Find where the given text appears and provide that cell's center as (x, y) coordinate. 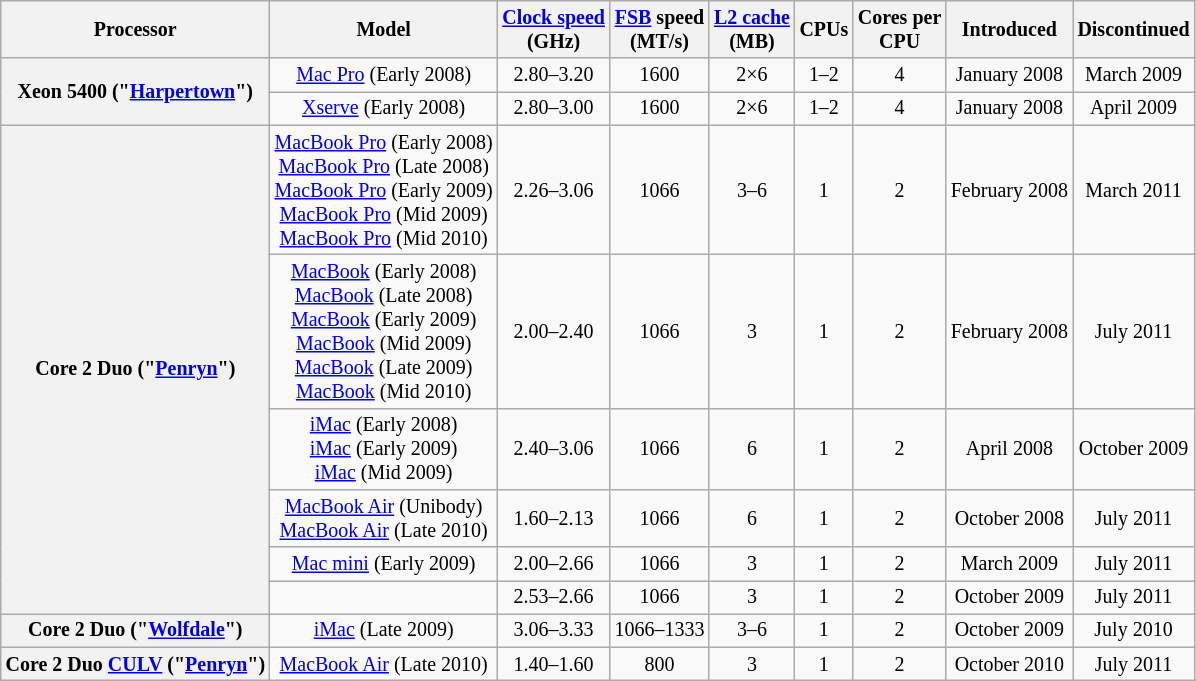
Processor (136, 30)
MacBook Air (Late 2010) (384, 664)
Core 2 Duo CULV ("Penryn") (136, 664)
2.53–2.66 (553, 598)
2.00–2.66 (553, 564)
CPUs (824, 30)
2.40–3.06 (553, 448)
October 2010 (1010, 664)
MacBook Air (Unibody)MacBook Air (Late 2010) (384, 518)
2.26–3.06 (553, 190)
Mac Pro (Early 2008) (384, 76)
Discontinued (1134, 30)
MacBook (Early 2008)MacBook (Late 2008)MacBook (Early 2009)MacBook (Mid 2009)MacBook (Late 2009)MacBook (Mid 2010) (384, 332)
Clock speed(GHz) (553, 30)
Introduced (1010, 30)
Core 2 Duo ("Penryn") (136, 370)
Core 2 Duo ("Wolfdale") (136, 630)
FSB speed(MT/s) (660, 30)
iMac (Early 2008)iMac (Early 2009)iMac (Mid 2009) (384, 448)
October 2008 (1010, 518)
1066–1333 (660, 630)
April 2008 (1010, 448)
Cores perCPU (900, 30)
iMac (Late 2009) (384, 630)
2.00–2.40 (553, 332)
Xserve (Early 2008) (384, 108)
3.06–3.33 (553, 630)
MacBook Pro (Early 2008)MacBook Pro (Late 2008)MacBook Pro (Early 2009)MacBook Pro (Mid 2009)MacBook Pro (Mid 2010) (384, 190)
L2 cache(MB) (752, 30)
Mac mini (Early 2009) (384, 564)
April 2009 (1134, 108)
2.80–3.20 (553, 76)
1.40–1.60 (553, 664)
Xeon 5400 ("Harpertown") (136, 92)
July 2010 (1134, 630)
800 (660, 664)
1.60–2.13 (553, 518)
2.80–3.00 (553, 108)
March 2011 (1134, 190)
Model (384, 30)
